Detect which cell encompasses the target text, then output its (X, Y) center coordinate. 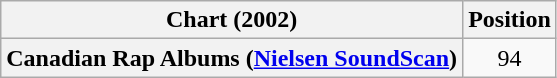
94 (510, 58)
Chart (2002) (232, 20)
Canadian Rap Albums (Nielsen SoundScan) (232, 58)
Position (510, 20)
